Provide the [x, y] coordinate of the cell's center where the given text is located.  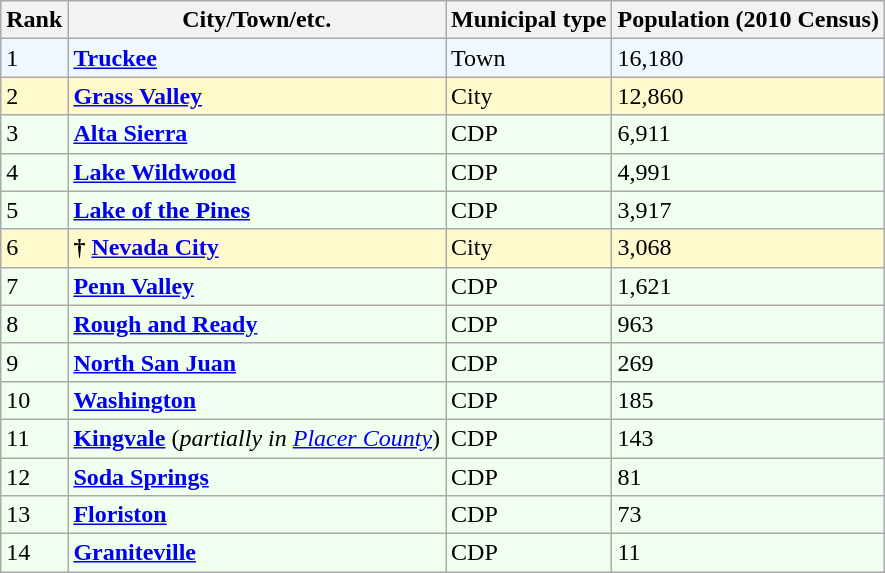
4,991 [748, 172]
3 [34, 134]
Truckee [257, 58]
Graniteville [257, 553]
Washington [257, 400]
5 [34, 210]
Grass Valley [257, 96]
185 [748, 400]
Rough and Ready [257, 324]
Alta Sierra [257, 134]
963 [748, 324]
13 [34, 515]
† Nevada City [257, 248]
Municipal type [529, 20]
8 [34, 324]
9 [34, 362]
269 [748, 362]
12 [34, 477]
Rank [34, 20]
Floriston [257, 515]
16,180 [748, 58]
6,911 [748, 134]
Lake of the Pines [257, 210]
Population (2010 Census) [748, 20]
2 [34, 96]
14 [34, 553]
4 [34, 172]
3,917 [748, 210]
143 [748, 438]
North San Juan [257, 362]
Kingvale (partially in Placer County) [257, 438]
1 [34, 58]
73 [748, 515]
10 [34, 400]
3,068 [748, 248]
Penn Valley [257, 286]
1,621 [748, 286]
6 [34, 248]
Lake Wildwood [257, 172]
Town [529, 58]
12,860 [748, 96]
Soda Springs [257, 477]
81 [748, 477]
7 [34, 286]
City/Town/etc. [257, 20]
